Return the (x, y) coordinate for the center point of the cell that contains the specified text.  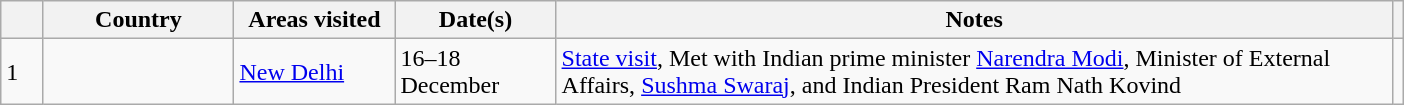
Country (138, 20)
Date(s) (476, 20)
Notes (974, 20)
16–18 December (476, 72)
1 (22, 72)
Areas visited (314, 20)
State visit, Met with Indian prime minister Narendra Modi, Minister of External Affairs, Sushma Swaraj, and Indian President Ram Nath Kovind (974, 72)
New Delhi (314, 72)
